Output the (X, Y) coordinate of the center of the cell containing the given text.  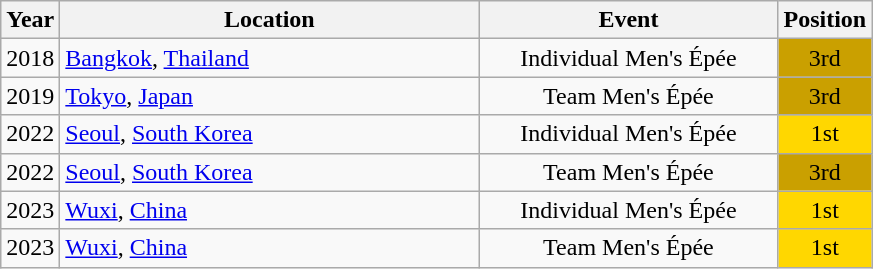
Location (270, 20)
2019 (30, 96)
Bangkok, Thailand (270, 58)
Position (825, 20)
Tokyo, Japan (270, 96)
Event (628, 20)
Year (30, 20)
2018 (30, 58)
